Capture the cell that displays the provided text and extract its [X, Y] central coordinate. 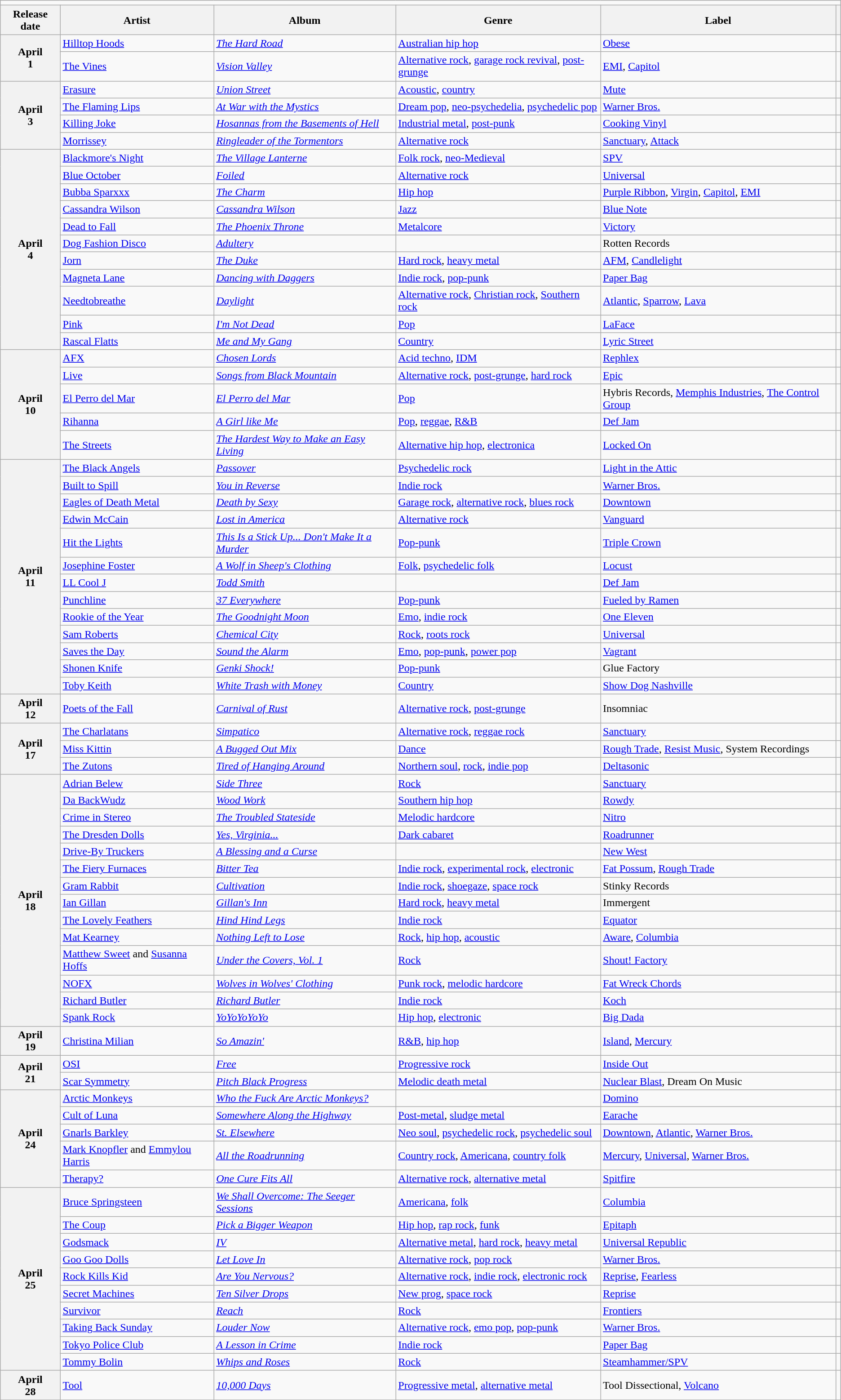
Emo, pop-punk, power pop [498, 651]
Sanctuary, Attack [718, 141]
Indie rock, experimental rock, electronic [498, 869]
Immergent [718, 903]
April28 [31, 1385]
Tokyo Police Club [137, 1345]
Alternative rock, indie rock, electronic rock [498, 1276]
Melodic hardcore [498, 817]
Jorn [137, 261]
AFM, Candlelight [718, 261]
The Charlatans [137, 732]
Dark cabaret [498, 835]
Union Street [305, 89]
Rotten Records [718, 244]
Americana, folk [498, 1202]
Spitfire [718, 1179]
Who the Fuck Are Arctic Monkeys? [305, 1098]
Needtobreathe [137, 301]
Adultery [305, 244]
Alternative metal, hard rock, heavy metal [498, 1242]
Downtown, Atlantic, Warner Bros. [718, 1132]
Psychedelic rock [498, 468]
Matthew Sweet and Susanna Hoffs [137, 960]
Mute [718, 89]
Vision Valley [305, 67]
Dog Fashion Disco [137, 244]
A Bugged Out Mix [305, 749]
Erasure [137, 89]
Koch [718, 1000]
Light in the Attic [718, 468]
Progressive metal, alternative metal [498, 1385]
Pick a Bigger Weapon [305, 1225]
Victory [718, 226]
The Flaming Lips [137, 107]
Alternative rock, reggae rock [498, 732]
Genki Shock! [305, 668]
Fat Wreck Chords [718, 983]
The Goodnight Moon [305, 617]
Wood Work [305, 800]
The Lovely Feathers [137, 920]
Foiled [305, 175]
Blue Note [718, 209]
Toby Keith [137, 685]
Morrissey [137, 141]
Domino [718, 1098]
Bitter Tea [305, 869]
April11 [31, 577]
April25 [31, 1279]
Edwin McCain [137, 519]
Therapy? [137, 1179]
Sam Roberts [137, 634]
Hybris Records, Memphis Industries, The Control Group [718, 398]
Louder Now [305, 1328]
Miss Kittin [137, 749]
One Cure Fits All [305, 1179]
Hosannas from the Basements of Hell [305, 124]
YoYoYoYoYo [305, 1018]
We Shall Overcome: The Seeger Sessions [305, 1202]
Epic [718, 375]
Sound the Alarm [305, 651]
Gnarls Barkley [137, 1132]
Carnival of Rust [305, 708]
Pitch Black Progress [305, 1081]
10,000 Days [305, 1385]
Frontiers [718, 1311]
Rowdy [718, 800]
Hip hop [498, 192]
Alternative rock, post-grunge [498, 708]
Big Dada [718, 1018]
Alternative rock, garage rock revival, post-grunge [498, 67]
Fat Possum, Rough Trade [718, 869]
You in Reverse [305, 485]
Drive-By Truckers [137, 852]
Spank Rock [137, 1018]
April18 [31, 900]
37 Everywhere [305, 600]
Rascal Flatts [137, 341]
Chosen Lords [305, 358]
The Fiery Furnaces [137, 869]
Mat Kearney [137, 937]
April3 [31, 115]
Release date [31, 20]
Me and My Gang [305, 341]
Dancing with Daggers [305, 278]
Dead to Fall [137, 226]
Blue October [137, 175]
Bubba Sparxxx [137, 192]
Metalcore [498, 226]
Punchline [137, 600]
Downtown [718, 502]
April4 [31, 249]
Country rock, Americana, country folk [498, 1156]
Blackmore's Night [137, 158]
The Duke [305, 261]
Free [305, 1064]
One Eleven [718, 617]
Melodic death metal [498, 1081]
Album [305, 20]
Acoustic, country [498, 89]
Industrial metal, post-punk [498, 124]
New West [718, 852]
Locust [718, 566]
Alternative hip hop, electronica [498, 445]
Rihanna [137, 422]
April19 [31, 1041]
Rock Kills Kid [137, 1276]
Hip hop, rap rock, funk [498, 1225]
Daylight [305, 301]
A Wolf in Sheep's Clothing [305, 566]
Garage rock, alternative rock, blues rock [498, 502]
Artist [137, 20]
Obese [718, 43]
Atlantic, Sparrow, Lava [718, 301]
Hit the Lights [137, 542]
Cooking Vinyl [718, 124]
Hip hop, electronic [498, 1018]
Scar Symmetry [137, 1081]
Glue Factory [718, 668]
Columbia [718, 1202]
Josephine Foster [137, 566]
Poets of the Fall [137, 708]
Inside Out [718, 1064]
The Streets [137, 445]
At War with the Mystics [305, 107]
Show Dog Nashville [718, 685]
Ian Gillan [137, 903]
Simpatico [305, 732]
Indie rock, shoegaze, space rock [498, 886]
Taking Back Sunday [137, 1328]
Under the Covers, Vol. 1 [305, 960]
Goo Goo Dolls [137, 1259]
The Charm [305, 192]
April1 [31, 58]
Shonen Knife [137, 668]
Death by Sexy [305, 502]
Yes, Virginia... [305, 835]
Southern hip hop [498, 800]
Pink [137, 324]
Cult of Luna [137, 1115]
Crime in Stereo [137, 817]
Dream pop, neo-psychedelia, psychedelic pop [498, 107]
Australian hip hop [498, 43]
Mark Knopfler and Emmylou Harris [137, 1156]
Reach [305, 1311]
Indie rock, pop-punk [498, 278]
Todd Smith [305, 583]
Reprise [718, 1293]
Stinky Records [718, 886]
Saves the Day [137, 651]
Emo, indie rock [498, 617]
Deltasonic [718, 766]
White Trash with Money [305, 685]
I'm Not Dead [305, 324]
Rock, roots rock [498, 634]
All the Roadrunning [305, 1156]
Nuclear Blast, Dream On Music [718, 1081]
Insomniac [718, 708]
Tired of Hanging Around [305, 766]
A Girl like Me [305, 422]
Northern soul, rock, indie pop [498, 766]
A Blessing and a Curse [305, 852]
Godsmack [137, 1242]
Nitro [718, 817]
Hind Hind Legs [305, 920]
Ringleader of the Tormentors [305, 141]
Epitaph [718, 1225]
Built to Spill [137, 485]
Cultivation [305, 886]
Wolves in Wolves' Clothing [305, 983]
Gram Rabbit [137, 886]
Alternative rock, post-grunge, hard rock [498, 375]
Eagles of Death Metal [137, 502]
April12 [31, 708]
SPV [718, 158]
The Troubled Stateside [305, 817]
The Phoenix Throne [305, 226]
Hilltop Hoods [137, 43]
The Dresden Dolls [137, 835]
Are You Nervous? [305, 1276]
Lyric Street [718, 341]
Folk rock, neo-Medieval [498, 158]
EMI, Capitol [718, 67]
LaFace [718, 324]
Locked On [718, 445]
So Amazin' [305, 1041]
Somewhere Along the Highway [305, 1115]
Vagrant [718, 651]
Jazz [498, 209]
Shout! Factory [718, 960]
Genre [498, 20]
Earache [718, 1115]
NOFX [137, 983]
Folk, psychedelic folk [498, 566]
Adrian Belew [137, 783]
St. Elsewhere [305, 1132]
Pop, reggae, R&B [498, 422]
The Black Angels [137, 468]
Acid techno, IDM [498, 358]
The Hard Road [305, 43]
R&B, hip hop [498, 1041]
Tool Dissectional, Volcano [718, 1385]
Rookie of the Year [137, 617]
Progressive rock [498, 1064]
Alternative rock, pop rock [498, 1259]
Universal Republic [718, 1242]
Magneta Lane [137, 278]
Mercury, Universal, Warner Bros. [718, 1156]
LL Cool J [137, 583]
Fueled by Ramen [718, 600]
Rock, hip hop, acoustic [498, 937]
Triple Crown [718, 542]
Aware, Columbia [718, 937]
Equator [718, 920]
Alternative rock, emo pop, pop-punk [498, 1328]
Secret Machines [137, 1293]
Neo soul, psychedelic rock, psychedelic soul [498, 1132]
The Village Lanterne [305, 158]
Dance [498, 749]
Alternative rock, Christian rock, Southern rock [498, 301]
Reprise, Fearless [718, 1276]
April10 [31, 404]
Tommy Bolin [137, 1362]
Passover [305, 468]
The Zutons [137, 766]
Tool [137, 1385]
Songs from Black Mountain [305, 375]
Rough Trade, Resist Music, System Recordings [718, 749]
April24 [31, 1138]
April21 [31, 1072]
New prog, space rock [498, 1293]
Chemical City [305, 634]
Nothing Left to Lose [305, 937]
Gillan's Inn [305, 903]
Vanguard [718, 519]
Survivor [137, 1311]
OSI [137, 1064]
Alternative rock, alternative metal [498, 1179]
IV [305, 1242]
Steamhammer/SPV [718, 1362]
The Vines [137, 67]
This Is a Stick Up... Don't Make It a Murder [305, 542]
Label [718, 20]
Da BackWudz [137, 800]
April17 [31, 749]
Killing Joke [137, 124]
Rephlex [718, 358]
Whips and Roses [305, 1362]
Side Three [305, 783]
Punk rock, melodic hardcore [498, 983]
Lost in America [305, 519]
AFX [137, 358]
Live [137, 375]
The Coup [137, 1225]
Ten Silver Drops [305, 1293]
Roadrunner [718, 835]
Let Love In [305, 1259]
Post-metal, sludge metal [498, 1115]
Bruce Springsteen [137, 1202]
Christina Milian [137, 1041]
Island, Mercury [718, 1041]
Arctic Monkeys [137, 1098]
The Hardest Way to Make an Easy Living [305, 445]
A Lesson in Crime [305, 1345]
Purple Ribbon, Virgin, Capitol, EMI [718, 192]
